Locate the cell with the specified text and output its [x, y] center coordinate. 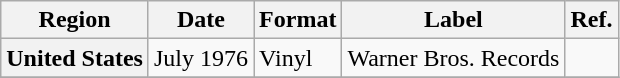
Label [454, 20]
United States [75, 58]
Vinyl [298, 58]
Date [200, 20]
Region [75, 20]
Format [298, 20]
Ref. [592, 20]
Warner Bros. Records [454, 58]
July 1976 [200, 58]
